Locate the cell with the specified text and output its [X, Y] center coordinate. 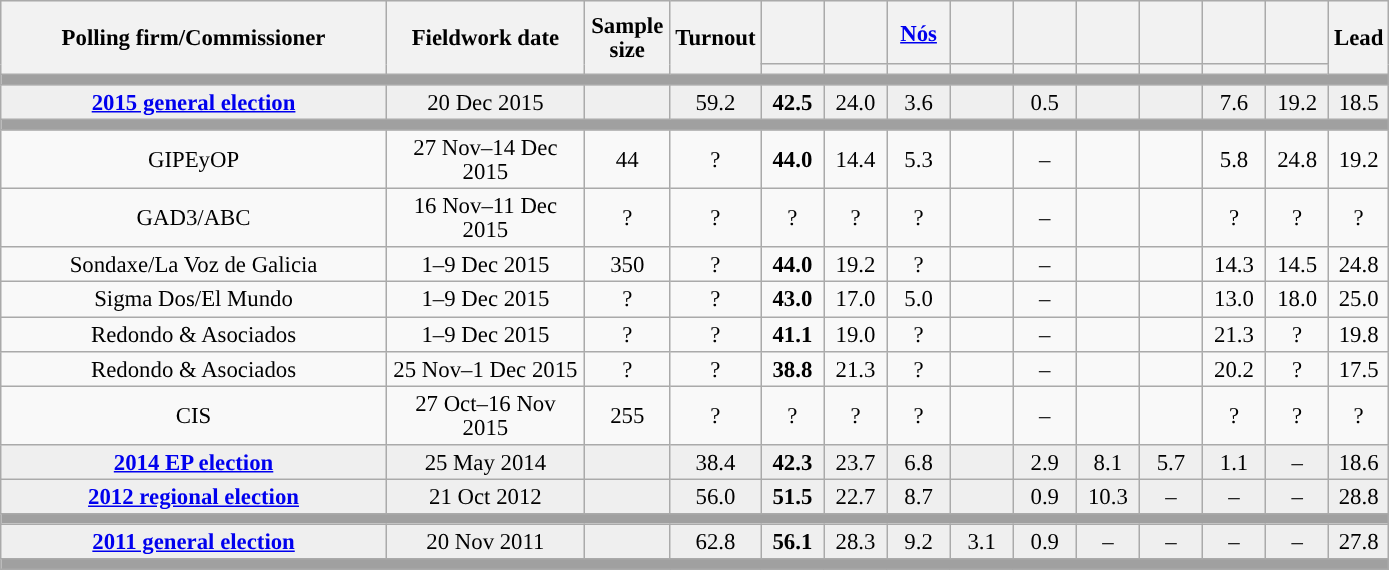
22.7 [856, 496]
23.7 [856, 462]
5.3 [918, 160]
27 Oct–16 Nov 2015 [485, 416]
51.5 [792, 496]
56.1 [792, 542]
56.0 [716, 496]
19.0 [856, 334]
5.0 [918, 300]
25.0 [1359, 300]
2012 regional election [194, 496]
28.3 [856, 542]
24.0 [856, 102]
38.8 [792, 368]
5.7 [1170, 462]
6.8 [918, 462]
20 Dec 2015 [485, 102]
8.1 [1108, 462]
18.5 [1359, 102]
3.1 [982, 542]
3.6 [918, 102]
59.2 [716, 102]
20 Nov 2011 [485, 542]
17.5 [1359, 368]
14.5 [1298, 266]
Nós [918, 32]
2014 EP election [194, 462]
Lead [1359, 38]
17.0 [856, 300]
2.9 [1044, 462]
18.0 [1298, 300]
25 May 2014 [485, 462]
255 [627, 416]
14.3 [1234, 266]
41.1 [792, 334]
350 [627, 266]
5.8 [1234, 160]
Turnout [716, 38]
21 Oct 2012 [485, 496]
13.0 [1234, 300]
Sample size [627, 38]
1.1 [1234, 462]
Sondaxe/La Voz de Galicia [194, 266]
Polling firm/Commissioner [194, 38]
CIS [194, 416]
20.2 [1234, 368]
42.3 [792, 462]
19.8 [1359, 334]
18.6 [1359, 462]
44 [627, 160]
28.8 [1359, 496]
62.8 [716, 542]
2015 general election [194, 102]
Fieldwork date [485, 38]
GAD3/ABC [194, 218]
27 Nov–14 Dec 2015 [485, 160]
8.7 [918, 496]
38.4 [716, 462]
42.5 [792, 102]
7.6 [1234, 102]
Sigma Dos/El Mundo [194, 300]
10.3 [1108, 496]
9.2 [918, 542]
14.4 [856, 160]
43.0 [792, 300]
2011 general election [194, 542]
0.5 [1044, 102]
27.8 [1359, 542]
16 Nov–11 Dec 2015 [485, 218]
GIPEyOP [194, 160]
25 Nov–1 Dec 2015 [485, 368]
